Provide the [x, y] coordinate of the cell's center where the given text is located.  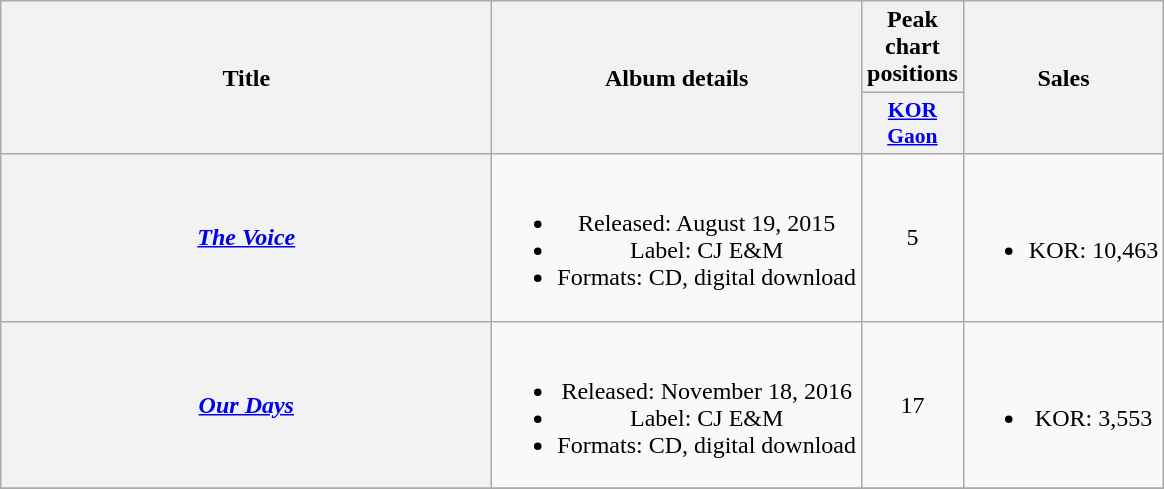
Our Days [246, 404]
KOR: 10,463 [1063, 238]
Peak chart positions [913, 47]
5 [913, 238]
17 [913, 404]
Released: August 19, 2015 Label: CJ E&MFormats: CD, digital download [677, 238]
Released: November 18, 2016 Label: CJ E&MFormats: CD, digital download [677, 404]
The Voice [246, 238]
KORGaon [913, 124]
KOR: 3,553 [1063, 404]
Sales [1063, 78]
Title [246, 78]
Album details [677, 78]
